Extract the (x, y) coordinate from the center of the cell holding the provided text.  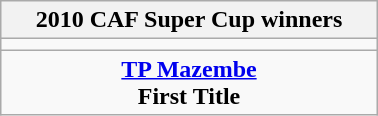
TP MazembeFirst Title (189, 82)
2010 CAF Super Cup winners (189, 20)
